Identify which cell holds the provided text, then report its [x, y] central coordinate. 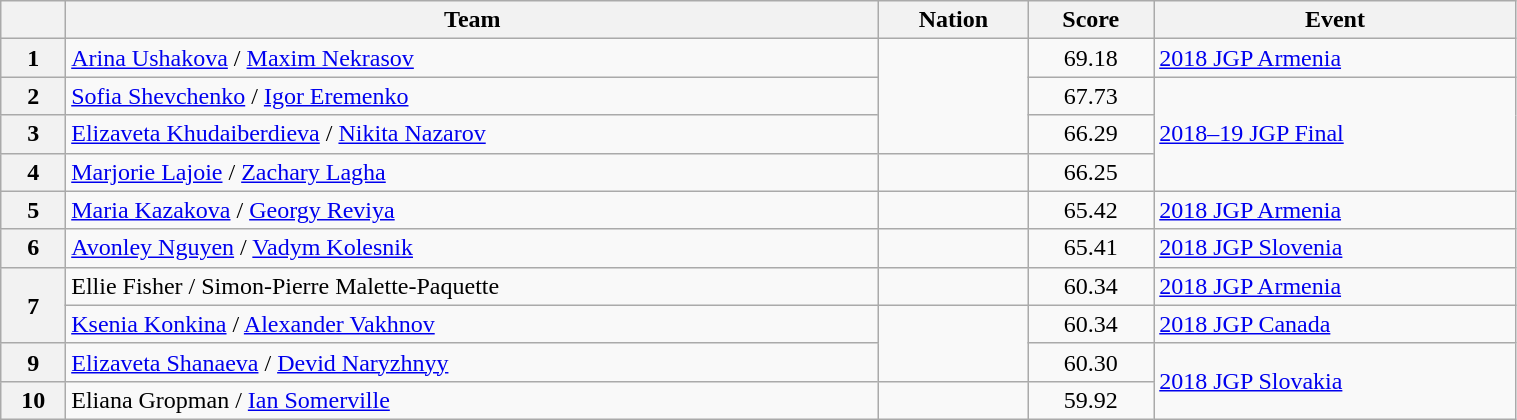
Score [1091, 20]
2 [34, 96]
Arina Ushakova / Maxim Nekrasov [472, 58]
Sofia Shevchenko / Igor Eremenko [472, 96]
Marjorie Lajoie / Zachary Lagha [472, 172]
2018 JGP Canada [1335, 324]
2018 JGP Slovakia [1335, 381]
Team [472, 20]
69.18 [1091, 58]
65.41 [1091, 248]
Ellie Fisher / Simon-Pierre Malette-Paquette [472, 286]
2018 JGP Slovenia [1335, 248]
66.29 [1091, 134]
67.73 [1091, 96]
7 [34, 305]
Nation [954, 20]
3 [34, 134]
66.25 [1091, 172]
2018–19 JGP Final [1335, 134]
Event [1335, 20]
5 [34, 210]
Elizaveta Khudaiberdieva / Nikita Nazarov [472, 134]
60.30 [1091, 362]
Elizaveta Shanaeva / Devid Naryzhnyy [472, 362]
10 [34, 400]
4 [34, 172]
1 [34, 58]
59.92 [1091, 400]
Maria Kazakova / Georgy Reviya [472, 210]
65.42 [1091, 210]
6 [34, 248]
9 [34, 362]
Avonley Nguyen / Vadym Kolesnik [472, 248]
Eliana Gropman / Ian Somerville [472, 400]
Ksenia Konkina / Alexander Vakhnov [472, 324]
